Return (X, Y) of the center of cell containing provided text 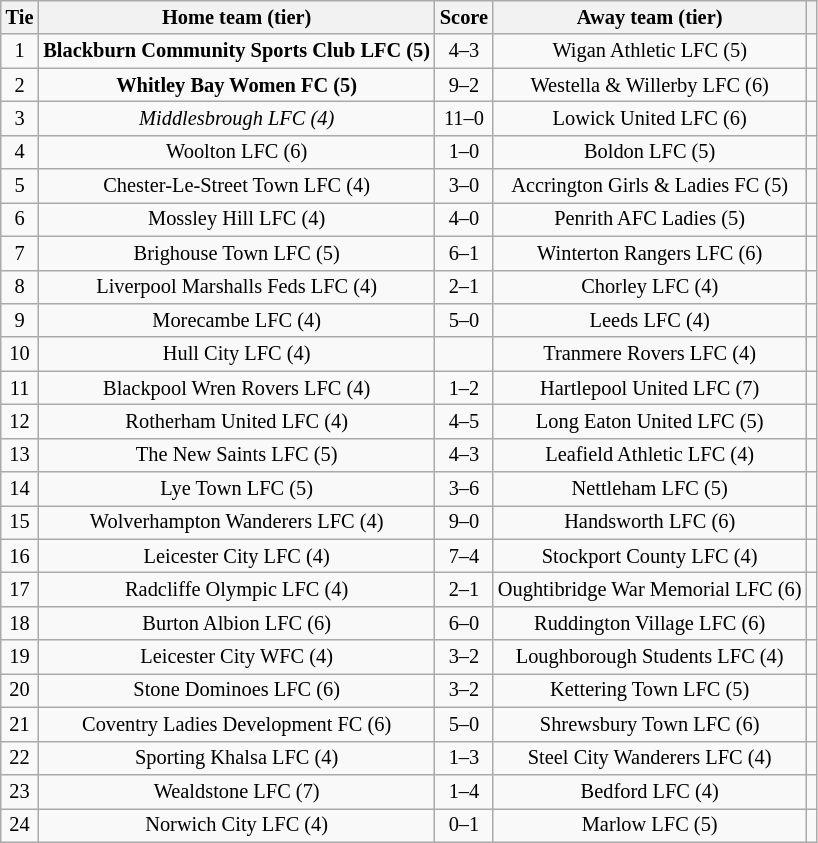
6–1 (464, 253)
Score (464, 17)
The New Saints LFC (5) (236, 455)
Kettering Town LFC (5) (650, 690)
Westella & Willerby LFC (6) (650, 85)
20 (20, 690)
16 (20, 556)
Chorley LFC (4) (650, 287)
Chester-Le-Street Town LFC (4) (236, 186)
Blackpool Wren Rovers LFC (4) (236, 388)
Handsworth LFC (6) (650, 522)
21 (20, 724)
Boldon LFC (5) (650, 152)
Home team (tier) (236, 17)
Liverpool Marshalls Feds LFC (4) (236, 287)
Wealdstone LFC (7) (236, 791)
Wolverhampton Wanderers LFC (4) (236, 522)
1–3 (464, 758)
Radcliffe Olympic LFC (4) (236, 589)
3 (20, 118)
12 (20, 421)
Ruddington Village LFC (6) (650, 623)
Burton Albion LFC (6) (236, 623)
Stockport County LFC (4) (650, 556)
Brighouse Town LFC (5) (236, 253)
Sporting Khalsa LFC (4) (236, 758)
Hull City LFC (4) (236, 354)
7–4 (464, 556)
23 (20, 791)
Hartlepool United LFC (7) (650, 388)
3–0 (464, 186)
2 (20, 85)
9–0 (464, 522)
3–6 (464, 489)
22 (20, 758)
7 (20, 253)
Nettleham LFC (5) (650, 489)
Away team (tier) (650, 17)
Steel City Wanderers LFC (4) (650, 758)
Leicester City WFC (4) (236, 657)
6 (20, 219)
Penrith AFC Ladies (5) (650, 219)
Shrewsbury Town LFC (6) (650, 724)
Stone Dominoes LFC (6) (236, 690)
13 (20, 455)
Accrington Girls & Ladies FC (5) (650, 186)
Long Eaton United LFC (5) (650, 421)
Leeds LFC (4) (650, 320)
4–5 (464, 421)
Oughtibridge War Memorial LFC (6) (650, 589)
6–0 (464, 623)
19 (20, 657)
Loughborough Students LFC (4) (650, 657)
4–0 (464, 219)
4 (20, 152)
Norwich City LFC (4) (236, 825)
Tie (20, 17)
1–4 (464, 791)
Mossley Hill LFC (4) (236, 219)
8 (20, 287)
17 (20, 589)
18 (20, 623)
1 (20, 51)
Coventry Ladies Development FC (6) (236, 724)
Leicester City LFC (4) (236, 556)
Marlow LFC (5) (650, 825)
14 (20, 489)
Leafield Athletic LFC (4) (650, 455)
1–0 (464, 152)
11–0 (464, 118)
11 (20, 388)
Tranmere Rovers LFC (4) (650, 354)
Wigan Athletic LFC (5) (650, 51)
Blackburn Community Sports Club LFC (5) (236, 51)
Woolton LFC (6) (236, 152)
Morecambe LFC (4) (236, 320)
15 (20, 522)
9–2 (464, 85)
Lowick United LFC (6) (650, 118)
1–2 (464, 388)
24 (20, 825)
0–1 (464, 825)
10 (20, 354)
Bedford LFC (4) (650, 791)
Winterton Rangers LFC (6) (650, 253)
Middlesbrough LFC (4) (236, 118)
5 (20, 186)
9 (20, 320)
Rotherham United LFC (4) (236, 421)
Whitley Bay Women FC (5) (236, 85)
Lye Town LFC (5) (236, 489)
